Detect which cell encompasses the target text, then output its (x, y) center coordinate. 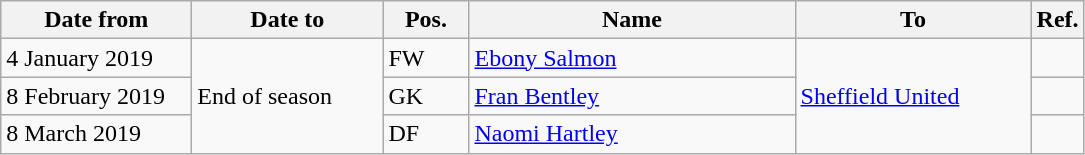
Date to (288, 20)
Date from (96, 20)
DF (426, 134)
FW (426, 58)
End of season (288, 96)
To (913, 20)
8 February 2019 (96, 96)
Ref. (1058, 20)
GK (426, 96)
4 January 2019 (96, 58)
8 March 2019 (96, 134)
Sheffield United (913, 96)
Pos. (426, 20)
Ebony Salmon (632, 58)
Name (632, 20)
Naomi Hartley (632, 134)
Fran Bentley (632, 96)
